Output the (x, y) coordinate of the center of the cell containing the given text.  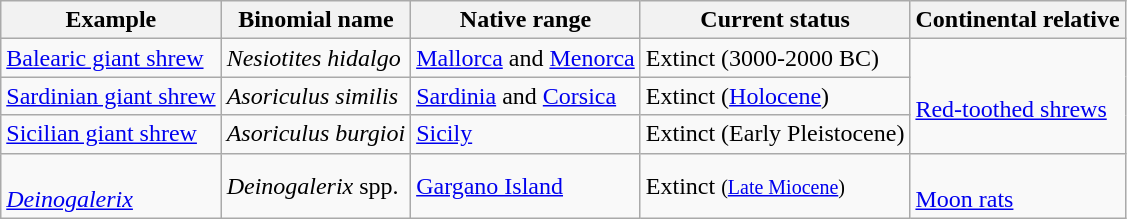
Nesiotites hidalgo (316, 58)
Extinct (Late Miocene) (775, 186)
Extinct (Holocene) (775, 96)
Extinct (Early Pleistocene) (775, 134)
Asoriculus burgioi (316, 134)
Deinogalerix spp. (316, 186)
Moon rats (1018, 186)
Example (111, 20)
Extinct (3000-2000 BC) (775, 58)
Deinogalerix (111, 186)
Sardinia and Corsica (526, 96)
Sicilian giant shrew (111, 134)
Gargano Island (526, 186)
Sardinian giant shrew (111, 96)
Mallorca and Menorca (526, 58)
Continental relative (1018, 20)
Asoriculus similis (316, 96)
Sicily (526, 134)
Native range (526, 20)
Balearic giant shrew (111, 58)
Current status (775, 20)
Binomial name (316, 20)
Red-toothed shrews (1018, 96)
